Identify which cell holds the provided text, then report its (x, y) central coordinate. 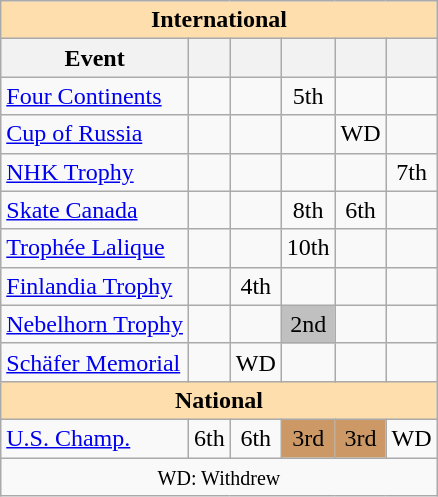
International (219, 20)
Skate Canada (95, 210)
2nd (308, 324)
Finlandia Trophy (95, 286)
NHK Trophy (95, 172)
Nebelhorn Trophy (95, 324)
7th (412, 172)
National (219, 400)
Event (95, 58)
8th (308, 210)
U.S. Champ. (95, 438)
4th (256, 286)
Trophée Lalique (95, 248)
10th (308, 248)
5th (308, 96)
Four Continents (95, 96)
WD: Withdrew (219, 477)
Schäfer Memorial (95, 362)
Cup of Russia (95, 134)
